Scan for the cell matching the given text and deliver its [X, Y] coordinate at center. 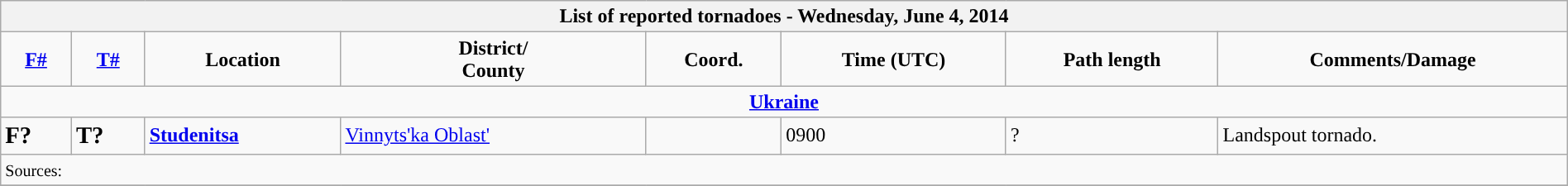
District/County [493, 60]
Studenitsa [243, 136]
Landspout tornado. [1393, 136]
Time (UTC) [894, 60]
Sources: [784, 169]
List of reported tornadoes - Wednesday, June 4, 2014 [784, 17]
Comments/Damage [1393, 60]
Coord. [714, 60]
F? [36, 136]
Path length [1111, 60]
T# [108, 60]
Ukraine [784, 102]
F# [36, 60]
T? [108, 136]
? [1111, 136]
0900 [894, 136]
Location [243, 60]
Vinnyts'ka Oblast' [493, 136]
